Output the [x, y] coordinate of the center of the cell containing the given text.  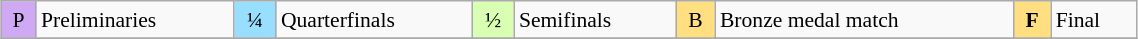
¼ [255, 20]
F [1032, 20]
B [696, 20]
Preliminaries [135, 20]
Quarterfinals [374, 20]
P [18, 20]
Bronze medal match [864, 20]
Semifinals [595, 20]
Final [1094, 20]
½ [493, 20]
